Extract the [X, Y] coordinate from the center of the cell holding the provided text.  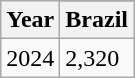
Year [30, 20]
2,320 [97, 58]
Brazil [97, 20]
2024 [30, 58]
